Pinpoint the cell where the given text exists, returning its [X, Y] midpoint coordinate. 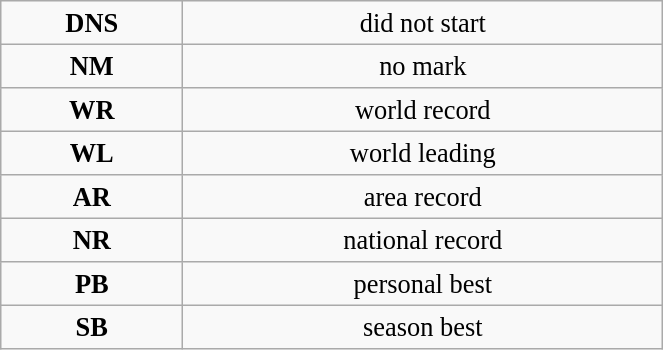
did not start [423, 22]
DNS [92, 22]
area record [423, 197]
world leading [423, 153]
AR [92, 197]
NM [92, 66]
NR [92, 240]
PB [92, 284]
season best [423, 327]
world record [423, 109]
SB [92, 327]
WR [92, 109]
personal best [423, 284]
no mark [423, 66]
national record [423, 240]
WL [92, 153]
